Locate the cell with the specified text and output its [X, Y] center coordinate. 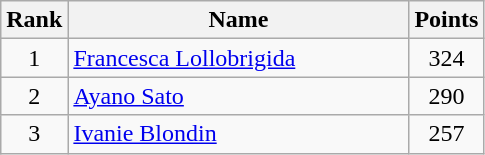
257 [446, 134]
1 [34, 58]
Francesca Lollobrigida [238, 58]
290 [446, 96]
3 [34, 134]
Ivanie Blondin [238, 134]
Ayano Sato [238, 96]
Rank [34, 20]
Points [446, 20]
Name [238, 20]
324 [446, 58]
2 [34, 96]
